Detect which cell encompasses the target text, then output its (x, y) center coordinate. 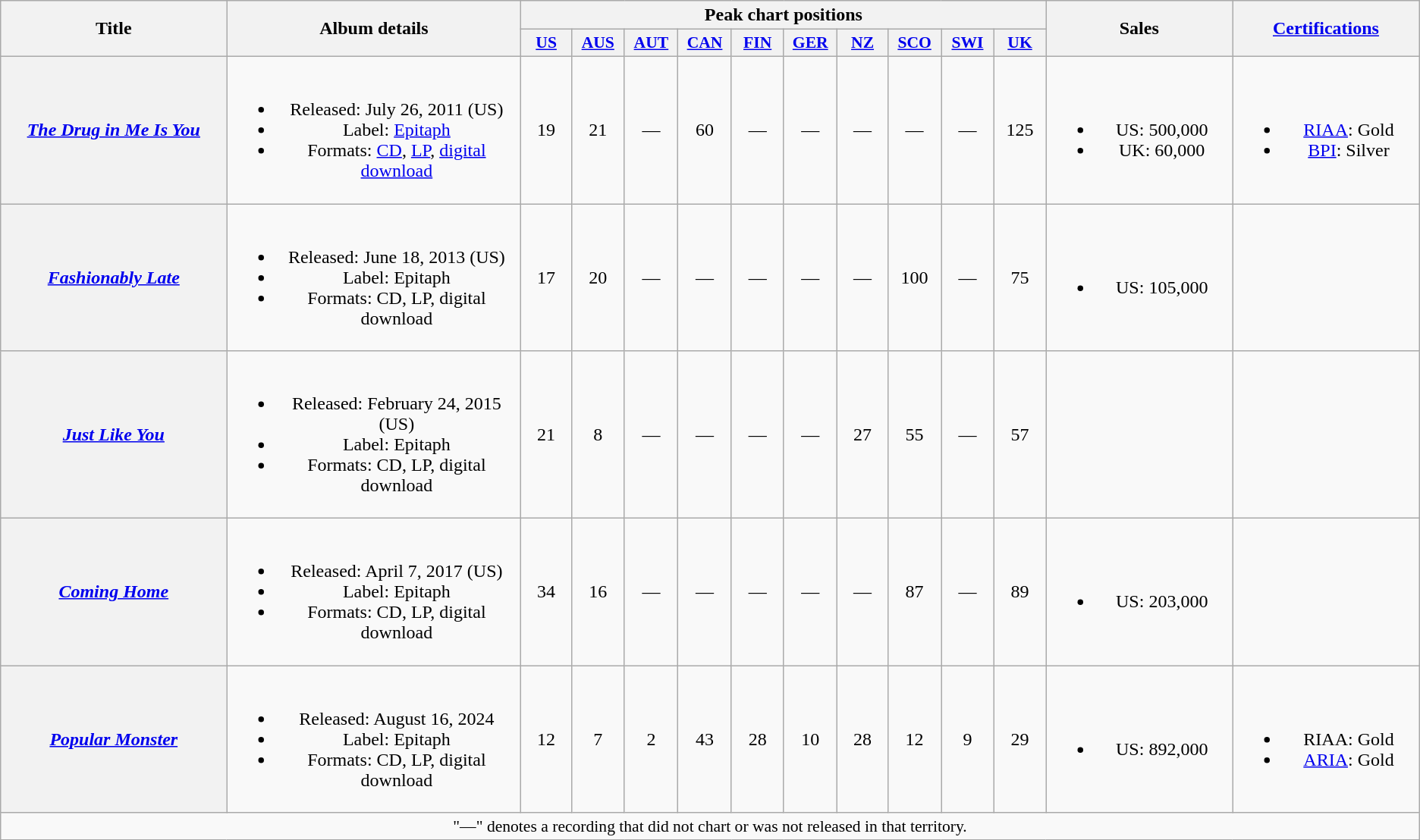
57 (1019, 435)
US: 892,000 (1139, 739)
Sales (1139, 29)
Released: April 7, 2017 (US)Label: EpitaphFormats: CD, LP, digital download (374, 592)
Popular Monster (114, 739)
Title (114, 29)
RIAA: GoldBPI: Silver (1326, 130)
CAN (705, 43)
US: 500,000UK: 60,000 (1139, 130)
10 (810, 739)
Fashionably Late (114, 277)
GER (810, 43)
NZ (863, 43)
34 (546, 592)
The Drug in Me Is You (114, 130)
Just Like You (114, 435)
Released: August 16, 2024Label: EpitaphFormats: CD, LP, digital download (374, 739)
100 (914, 277)
87 (914, 592)
89 (1019, 592)
US (546, 43)
125 (1019, 130)
Released: February 24, 2015 (US)Label: EpitaphFormats: CD, LP, digital download (374, 435)
Peak chart positions (784, 15)
Released: June 18, 2013 (US)Label: EpitaphFormats: CD, LP, digital download (374, 277)
9 (968, 739)
Coming Home (114, 592)
7 (598, 739)
US: 203,000 (1139, 592)
UK (1019, 43)
60 (705, 130)
27 (863, 435)
2 (651, 739)
Released: July 26, 2011 (US)Label: EpitaphFormats: CD, LP, digital download (374, 130)
RIAA: GoldARIA: Gold (1326, 739)
43 (705, 739)
FIN (757, 43)
20 (598, 277)
SCO (914, 43)
Album details (374, 29)
AUS (598, 43)
75 (1019, 277)
8 (598, 435)
SWI (968, 43)
19 (546, 130)
17 (546, 277)
16 (598, 592)
29 (1019, 739)
US: 105,000 (1139, 277)
"—" denotes a recording that did not chart or was not released in that territory. (710, 826)
AUT (651, 43)
Certifications (1326, 29)
55 (914, 435)
